Output the [x, y] coordinate of the center of the cell containing the given text.  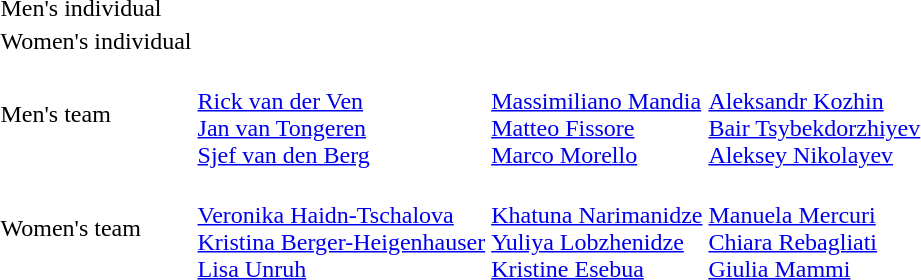
Rick van der VenJan van TongerenSjef van den Berg [342, 114]
Massimiliano MandiaMatteo FissoreMarco Morello [597, 114]
